Search for the cell housing the specified text and yield its (X, Y) center coordinate. 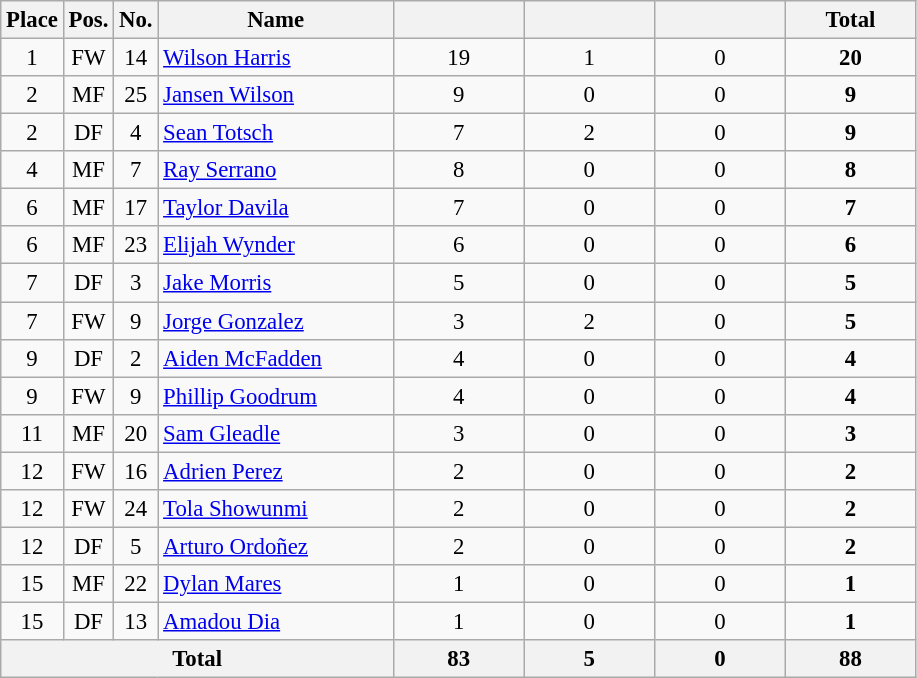
Amadou Dia (276, 621)
Phillip Goodrum (276, 396)
19 (458, 58)
Wilson Harris (276, 58)
13 (136, 621)
23 (136, 245)
Arturo Ordoñez (276, 546)
83 (458, 659)
Ray Serrano (276, 170)
Jansen Wilson (276, 95)
Taylor Davila (276, 208)
88 (850, 659)
Sean Totsch (276, 133)
Place (32, 20)
Elijah Wynder (276, 245)
25 (136, 95)
Tola Showunmi (276, 509)
Sam Gleadle (276, 433)
No. (136, 20)
Jorge Gonzalez (276, 321)
24 (136, 509)
Adrien Perez (276, 471)
Jake Morris (276, 283)
Pos. (88, 20)
16 (136, 471)
Name (276, 20)
11 (32, 433)
Aiden McFadden (276, 358)
22 (136, 584)
14 (136, 58)
Dylan Mares (276, 584)
17 (136, 208)
